Find where the given text appears and provide that cell's center as [x, y] coordinate. 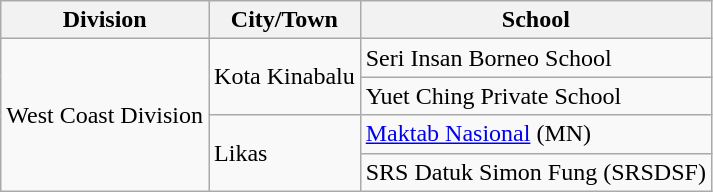
City/Town [285, 20]
School [536, 20]
Likas [285, 153]
Maktab Nasional (MN) [536, 134]
SRS Datuk Simon Fung (SRSDSF) [536, 172]
Yuet Ching Private School [536, 96]
Division [105, 20]
Kota Kinabalu [285, 77]
West Coast Division [105, 115]
Seri Insan Borneo School [536, 58]
